Pinpoint the cell where the given text exists, returning its (X, Y) midpoint coordinate. 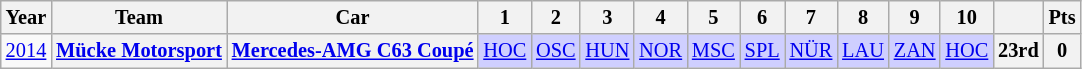
3 (607, 17)
2014 (26, 51)
7 (812, 17)
MSC (714, 51)
OSC (556, 51)
2 (556, 17)
HUN (607, 51)
LAU (863, 51)
5 (714, 17)
Mücke Motorsport (139, 51)
Mercedes-AMG C63 Coupé (353, 51)
Pts (1062, 17)
1 (504, 17)
0 (1062, 51)
6 (762, 17)
23rd (1018, 51)
NÜR (812, 51)
Car (353, 17)
10 (966, 17)
8 (863, 17)
NOR (660, 51)
4 (660, 17)
SPL (762, 51)
ZAN (915, 51)
9 (915, 17)
Year (26, 17)
Team (139, 17)
